Return the (x, y) coordinate for the center point of the cell that contains the specified text.  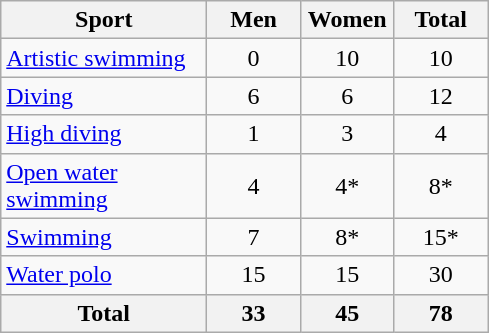
1 (254, 134)
78 (441, 313)
Women (347, 20)
Men (254, 20)
12 (441, 96)
Open water swimming (104, 186)
Swimming (104, 237)
Artistic swimming (104, 58)
0 (254, 58)
Water polo (104, 275)
High diving (104, 134)
3 (347, 134)
33 (254, 313)
4* (347, 186)
Sport (104, 20)
7 (254, 237)
Diving (104, 96)
15* (441, 237)
45 (347, 313)
30 (441, 275)
